Provide the (x, y) coordinate of the cell's center where the given text is located.  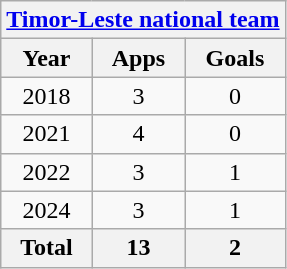
13 (138, 248)
2021 (46, 134)
2022 (46, 172)
Timor-Leste national team (143, 20)
2024 (46, 210)
Total (46, 248)
Apps (138, 58)
Goals (235, 58)
2 (235, 248)
4 (138, 134)
Year (46, 58)
2018 (46, 96)
